Detect which cell encompasses the target text, then output its (X, Y) center coordinate. 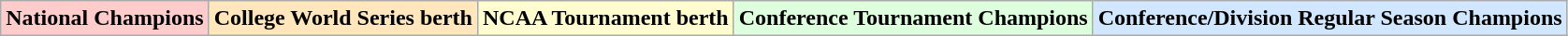
National Champions (105, 18)
Conference Tournament Champions (913, 18)
College World Series berth (342, 18)
Conference/Division Regular Season Champions (1330, 18)
NCAA Tournament berth (605, 18)
